From the cell containing the given text, extract its center point as (x, y) coordinate. 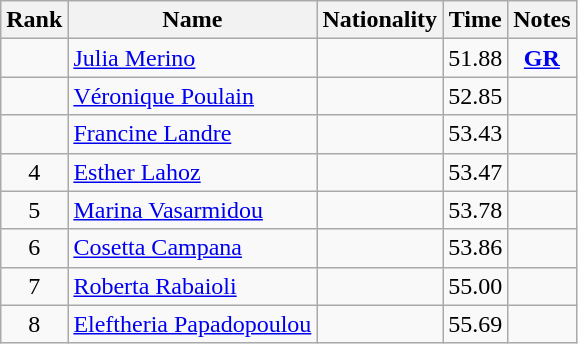
Notes (542, 20)
8 (34, 324)
Roberta Rabaioli (192, 286)
Francine Landre (192, 134)
Véronique Poulain (192, 96)
4 (34, 172)
Time (476, 20)
5 (34, 210)
55.69 (476, 324)
7 (34, 286)
53.43 (476, 134)
53.47 (476, 172)
Marina Vasarmidou (192, 210)
Nationality (380, 20)
Eleftheria Papadopoulou (192, 324)
Name (192, 20)
6 (34, 248)
Julia Merino (192, 58)
Rank (34, 20)
52.85 (476, 96)
53.86 (476, 248)
53.78 (476, 210)
GR (542, 58)
51.88 (476, 58)
Esther Lahoz (192, 172)
55.00 (476, 286)
Cosetta Campana (192, 248)
